Scan for the cell matching the given text and deliver its [x, y] coordinate at center. 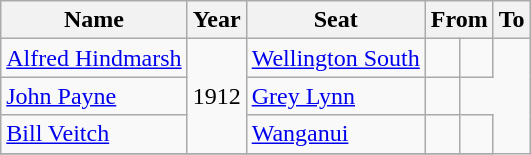
Year [216, 20]
Grey Lynn [336, 96]
Bill Veitch [94, 134]
1912 [216, 96]
From [459, 20]
To [512, 20]
Alfred Hindmarsh [94, 58]
Wellington South [336, 58]
Name [94, 20]
Wanganui [336, 134]
Seat [336, 20]
John Payne [94, 96]
